Return [X, Y] of the center of cell containing provided text 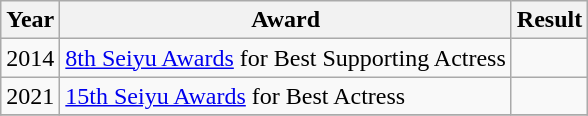
15th Seiyu Awards for Best Actress [286, 96]
8th Seiyu Awards for Best Supporting Actress [286, 58]
Year [30, 20]
2021 [30, 96]
Award [286, 20]
Result [549, 20]
2014 [30, 58]
